Determine the [x, y] coordinate at the center of the cell enclosing the given text.  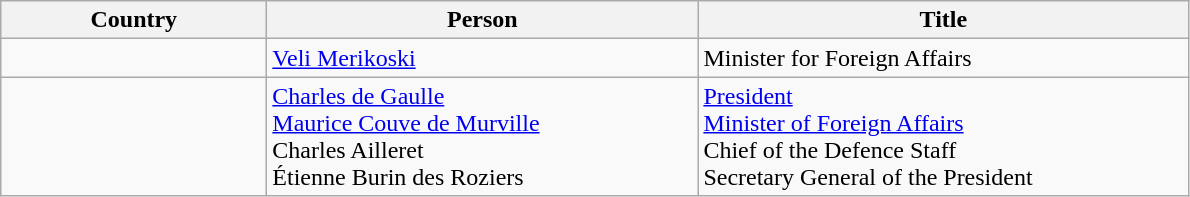
Person [482, 20]
PresidentMinister of Foreign AffairsChief of the Defence StaffSecretary General of the President [944, 136]
Country [134, 20]
Minister for Foreign Affairs [944, 58]
Title [944, 20]
Veli Merikoski [482, 58]
Charles de GaulleMaurice Couve de MurvilleCharles AilleretÉtienne Burin des Roziers [482, 136]
